Output the [X, Y] coordinate of the center of the cell containing the given text.  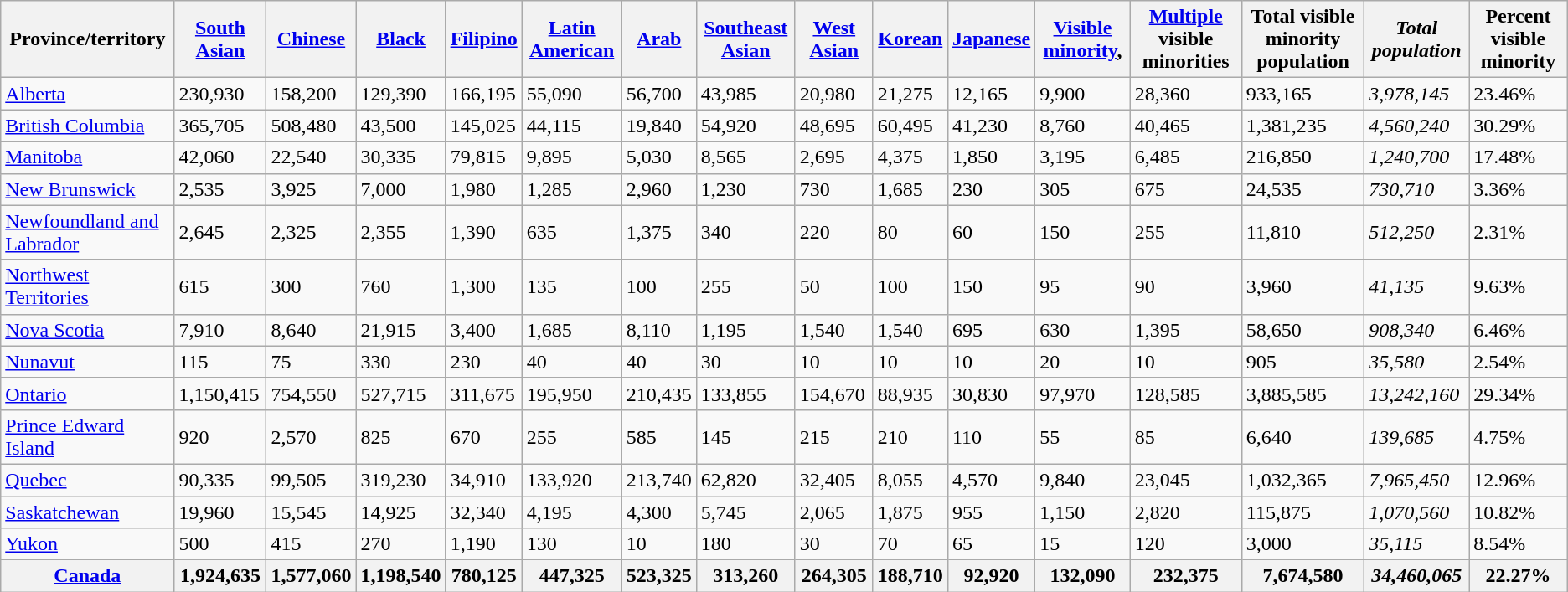
Japanese [991, 39]
305 [1082, 189]
1,195 [745, 330]
Saskatchewan [87, 512]
754,550 [312, 394]
60,495 [910, 126]
635 [571, 233]
30,335 [400, 157]
9,895 [571, 157]
128,585 [1186, 394]
32,340 [484, 512]
95 [1082, 286]
35,115 [1417, 544]
55 [1082, 437]
1,980 [484, 189]
9.63% [1519, 286]
670 [484, 437]
4,300 [658, 512]
New Brunswick [87, 189]
Total visible minority population [1302, 39]
5,745 [745, 512]
Chinese [312, 39]
88,935 [910, 394]
1,285 [571, 189]
62,820 [745, 480]
133,855 [745, 394]
3,000 [1302, 544]
30.29% [1519, 126]
447,325 [571, 576]
2,065 [834, 512]
1,190 [484, 544]
12.96% [1519, 480]
1,395 [1186, 330]
41,230 [991, 126]
4,195 [571, 512]
300 [312, 286]
55,090 [571, 94]
79,815 [484, 157]
132,090 [1082, 576]
4,570 [991, 480]
1,230 [745, 189]
9,900 [1082, 94]
Nova Scotia [87, 330]
80 [910, 233]
Province/territory [87, 39]
139,685 [1417, 437]
585 [658, 437]
10.82% [1519, 512]
60 [991, 233]
195,950 [571, 394]
Latin American [571, 39]
3,400 [484, 330]
695 [991, 330]
512,250 [1417, 233]
1,032,365 [1302, 480]
115 [220, 362]
7,910 [220, 330]
3,885,585 [1302, 394]
42,060 [220, 157]
90,335 [220, 480]
Nunavut [87, 362]
Northwest Territories [87, 286]
4,375 [910, 157]
9,840 [1082, 480]
28,360 [1186, 94]
3,960 [1302, 286]
75 [312, 362]
Ontario [87, 394]
43,500 [400, 126]
Newfoundland and Labrador [87, 233]
365,705 [220, 126]
6,485 [1186, 157]
Quebec [87, 480]
166,195 [484, 94]
34,910 [484, 480]
92,920 [991, 576]
730 [834, 189]
210 [910, 437]
135 [571, 286]
21,275 [910, 94]
270 [400, 544]
8,055 [910, 480]
2,820 [1186, 512]
955 [991, 512]
213,740 [658, 480]
8.54% [1519, 544]
908,340 [1417, 330]
48,695 [834, 126]
Prince Edward Island [87, 437]
232,375 [1186, 576]
22,540 [312, 157]
1,924,635 [220, 576]
British Columbia [87, 126]
90 [1186, 286]
56,700 [658, 94]
133,920 [571, 480]
230,930 [220, 94]
3,925 [312, 189]
Filipino [484, 39]
Visible minority, [1082, 39]
Southeast Asian [745, 39]
1,300 [484, 286]
15,545 [312, 512]
58,650 [1302, 330]
2,325 [312, 233]
43,985 [745, 94]
180 [745, 544]
65 [991, 544]
99,505 [312, 480]
Korean [910, 39]
1,390 [484, 233]
24,535 [1302, 189]
85 [1186, 437]
120 [1186, 544]
145,025 [484, 126]
4.75% [1519, 437]
1,150 [1082, 512]
220 [834, 233]
311,675 [484, 394]
216,850 [1302, 157]
188,710 [910, 576]
7,000 [400, 189]
905 [1302, 362]
15 [1082, 544]
14,925 [400, 512]
210,435 [658, 394]
2.31% [1519, 233]
Yukon [87, 544]
2.54% [1519, 362]
Black [400, 39]
340 [745, 233]
215 [834, 437]
13,242,160 [1417, 394]
7,965,450 [1417, 480]
Canada [87, 576]
1,150,415 [220, 394]
8,640 [312, 330]
1,240,700 [1417, 157]
32,405 [834, 480]
29.34% [1519, 394]
264,305 [834, 576]
630 [1082, 330]
2,570 [312, 437]
760 [400, 286]
920 [220, 437]
500 [220, 544]
130 [571, 544]
Manitoba [87, 157]
Multiple visible minorities [1186, 39]
825 [400, 437]
Percent visible minority [1519, 39]
145 [745, 437]
615 [220, 286]
319,230 [400, 480]
54,920 [745, 126]
Alberta [87, 94]
97,970 [1082, 394]
1,375 [658, 233]
1,875 [910, 512]
158,200 [312, 94]
415 [312, 544]
41,135 [1417, 286]
2,645 [220, 233]
4,560,240 [1417, 126]
780,125 [484, 576]
2,355 [400, 233]
110 [991, 437]
34,460,065 [1417, 576]
3,978,145 [1417, 94]
17.48% [1519, 157]
1,070,560 [1417, 512]
527,715 [400, 394]
8,760 [1082, 126]
7,674,580 [1302, 576]
8,565 [745, 157]
20,980 [834, 94]
1,850 [991, 157]
3.36% [1519, 189]
19,960 [220, 512]
21,915 [400, 330]
11,810 [1302, 233]
154,670 [834, 394]
2,695 [834, 157]
1,577,060 [312, 576]
West Asian [834, 39]
313,260 [745, 576]
20 [1082, 362]
730,710 [1417, 189]
Arab [658, 39]
330 [400, 362]
523,325 [658, 576]
19,840 [658, 126]
Total population [1417, 39]
70 [910, 544]
675 [1186, 189]
30,830 [991, 394]
6,640 [1302, 437]
22.27% [1519, 576]
50 [834, 286]
933,165 [1302, 94]
2,960 [658, 189]
6.46% [1519, 330]
115,875 [1302, 512]
40,465 [1186, 126]
23,045 [1186, 480]
12,165 [991, 94]
8,110 [658, 330]
44,115 [571, 126]
1,198,540 [400, 576]
2,535 [220, 189]
35,580 [1417, 362]
3,195 [1082, 157]
South Asian [220, 39]
1,381,235 [1302, 126]
508,480 [312, 126]
23.46% [1519, 94]
129,390 [400, 94]
5,030 [658, 157]
